Provide the [X, Y] coordinate of the cell's center where the given text is located.  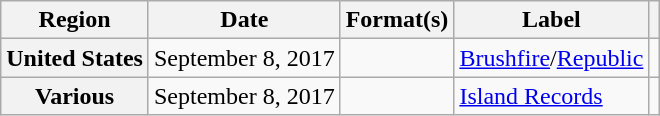
Island Records [552, 96]
Format(s) [397, 20]
United States [75, 58]
Date [244, 20]
Label [552, 20]
Brushfire/Republic [552, 58]
Various [75, 96]
Region [75, 20]
